Search for the cell housing the specified text and yield its [X, Y] center coordinate. 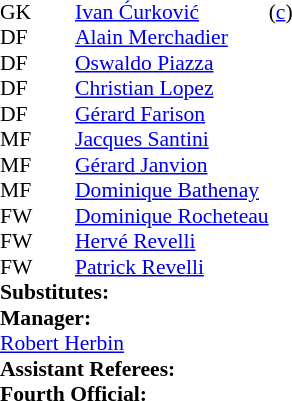
Gérard Farison [172, 114]
Gérard Janvion [172, 165]
Substitutes: [134, 293]
Jacques Santini [172, 139]
Patrick Revelli [172, 267]
Dominique Bathenay [172, 191]
Alain Merchadier [172, 37]
Oswaldo Piazza [172, 63]
Manager: [134, 318]
Dominique Rocheteau [172, 216]
Hervé Revelli [172, 241]
Christian Lopez [172, 89]
